Return the (x, y) coordinate for the center point of the cell that contains the specified text.  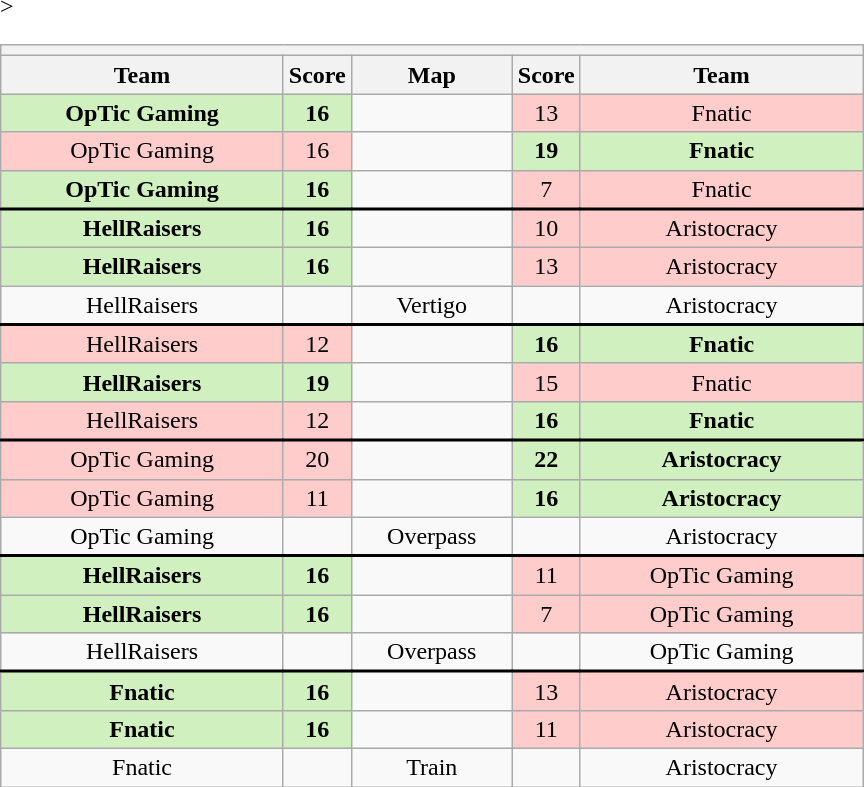
15 (546, 382)
Train (432, 767)
Map (432, 75)
10 (546, 228)
20 (317, 460)
22 (546, 460)
Vertigo (432, 306)
